Identify which cell holds the provided text, then report its (x, y) central coordinate. 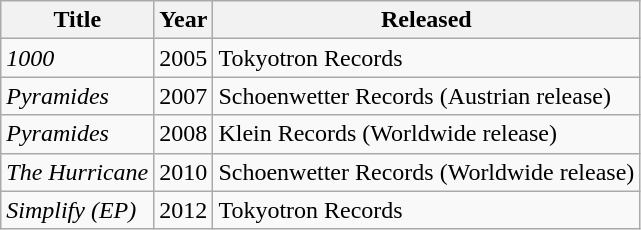
The Hurricane (78, 172)
2005 (184, 58)
1000 (78, 58)
Simplify (EP) (78, 210)
Schoenwetter Records (Austrian release) (426, 96)
2012 (184, 210)
2007 (184, 96)
2008 (184, 134)
Klein Records (Worldwide release) (426, 134)
Schoenwetter Records (Worldwide release) (426, 172)
2010 (184, 172)
Released (426, 20)
Year (184, 20)
Title (78, 20)
